Scan for the cell matching the given text and deliver its [x, y] coordinate at center. 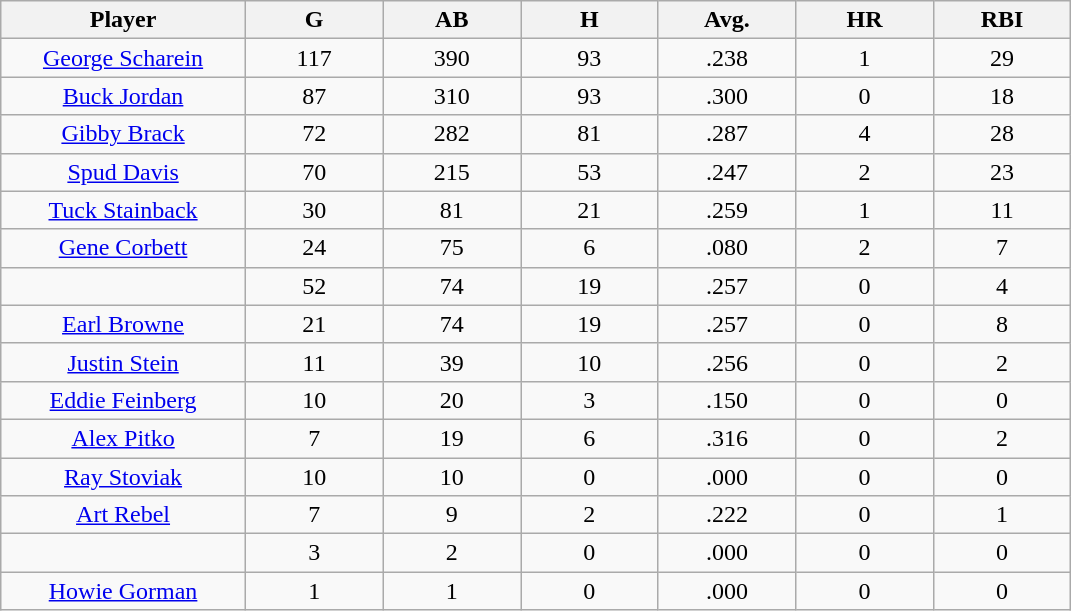
.238 [727, 58]
Howie Gorman [124, 591]
8 [1002, 324]
24 [314, 248]
20 [452, 400]
AB [452, 20]
310 [452, 96]
390 [452, 58]
Buck Jordan [124, 96]
Player [124, 20]
.300 [727, 96]
30 [314, 210]
Art Rebel [124, 515]
G [314, 20]
Avg. [727, 20]
HR [865, 20]
Eddie Feinberg [124, 400]
Gene Corbett [124, 248]
215 [452, 172]
H [590, 20]
.316 [727, 438]
.247 [727, 172]
18 [1002, 96]
Ray Stoviak [124, 477]
.150 [727, 400]
RBI [1002, 20]
53 [590, 172]
Tuck Stainback [124, 210]
70 [314, 172]
George Scharein [124, 58]
Earl Browne [124, 324]
72 [314, 134]
75 [452, 248]
.080 [727, 248]
Justin Stein [124, 362]
.287 [727, 134]
Gibby Brack [124, 134]
39 [452, 362]
117 [314, 58]
282 [452, 134]
Alex Pitko [124, 438]
23 [1002, 172]
87 [314, 96]
Spud Davis [124, 172]
9 [452, 515]
.222 [727, 515]
.259 [727, 210]
28 [1002, 134]
29 [1002, 58]
52 [314, 286]
.256 [727, 362]
